Return [x, y] of the center of cell containing provided text 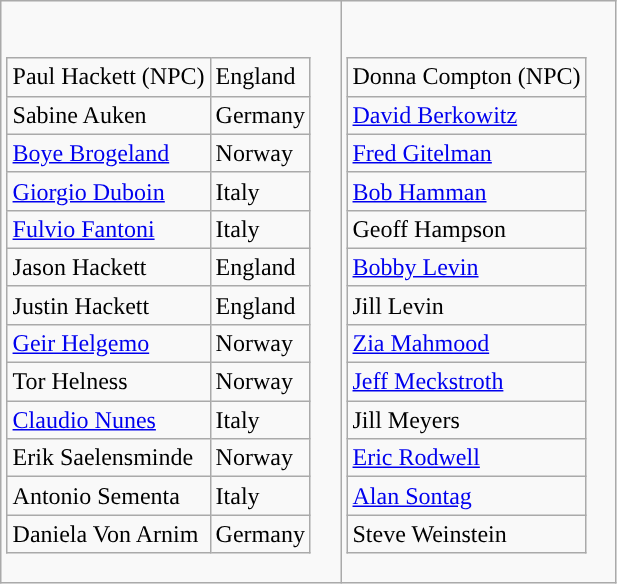
Steve Weinstein [466, 534]
Geir Helgemo [108, 343]
Zia Mahmood [466, 343]
Bobby Levin [466, 267]
Fred Gitelman [466, 153]
Giorgio Duboin [108, 191]
Jill Levin [466, 305]
Erik Saelensminde [108, 458]
Claudio Nunes [108, 420]
David Berkowitz [466, 115]
Alan Sontag [466, 496]
Jeff Meckstroth [466, 382]
Bob Hamman [466, 191]
Fulvio Fantoni [108, 229]
Eric Rodwell [466, 458]
Antonio Sementa [108, 496]
Justin Hackett [108, 305]
Daniela Von Arnim [108, 534]
Jason Hackett [108, 267]
Tor Helness [108, 382]
Sabine Auken [108, 115]
Boye Brogeland [108, 153]
Paul Hackett (NPC) [108, 77]
Geoff Hampson [466, 229]
Donna Compton (NPC) [466, 77]
Jill Meyers [466, 420]
